Scan for the cell matching the given text and deliver its (X, Y) coordinate at center. 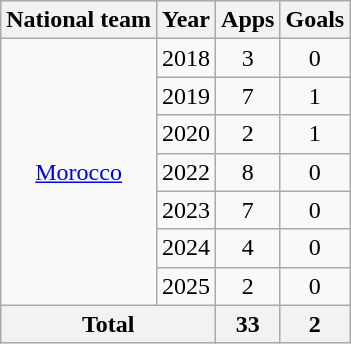
2023 (186, 210)
National team (79, 20)
3 (248, 58)
Goals (315, 20)
2025 (186, 286)
Year (186, 20)
2024 (186, 248)
Total (108, 324)
4 (248, 248)
Apps (248, 20)
2020 (186, 134)
2022 (186, 172)
2018 (186, 58)
8 (248, 172)
Morocco (79, 172)
2019 (186, 96)
33 (248, 324)
